Capture the cell that displays the provided text and extract its (x, y) central coordinate. 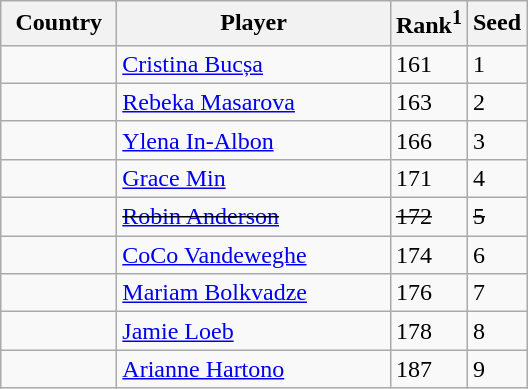
5 (496, 217)
9 (496, 369)
161 (428, 64)
Cristina Bucșa (254, 64)
163 (428, 102)
7 (496, 293)
8 (496, 331)
1 (496, 64)
Jamie Loeb (254, 331)
Ylena In-Albon (254, 140)
CoCo Vandeweghe (254, 255)
4 (496, 178)
Rebeka Masarova (254, 102)
166 (428, 140)
Robin Anderson (254, 217)
187 (428, 369)
Mariam Bolkvadze (254, 293)
2 (496, 102)
Player (254, 24)
Arianne Hartono (254, 369)
171 (428, 178)
3 (496, 140)
174 (428, 255)
172 (428, 217)
Seed (496, 24)
176 (428, 293)
Grace Min (254, 178)
178 (428, 331)
Country (59, 24)
6 (496, 255)
Rank1 (428, 24)
